Pinpoint the cell where the given text exists, returning its (x, y) midpoint coordinate. 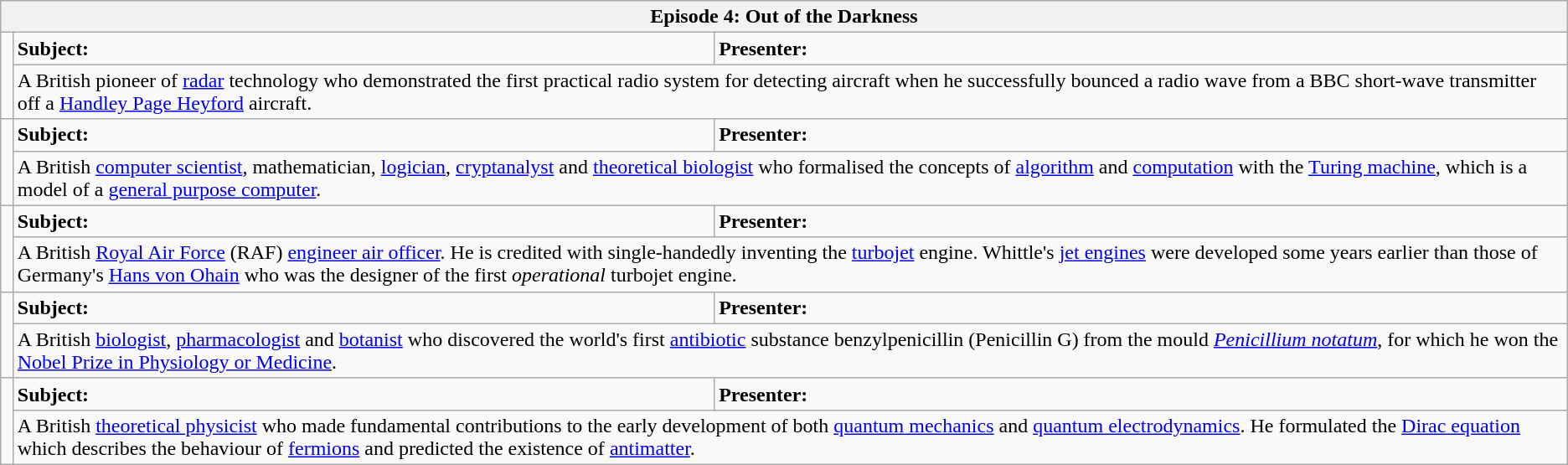
Episode 4: Out of the Darkness (784, 17)
